Return the (X, Y) coordinate for the center point of the cell that contains the specified text.  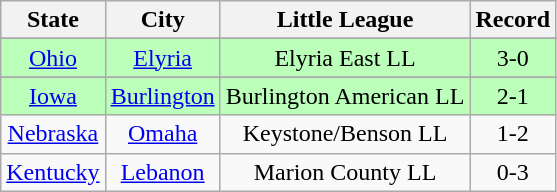
Iowa (53, 96)
Elyria (162, 58)
2-1 (513, 96)
Nebraska (53, 134)
State (53, 20)
Keystone/Benson LL (345, 134)
Marion County LL (345, 172)
Omaha (162, 134)
Little League (345, 20)
0-3 (513, 172)
Kentucky (53, 172)
Record (513, 20)
Burlington (162, 96)
Burlington American LL (345, 96)
City (162, 20)
Ohio (53, 58)
3-0 (513, 58)
Lebanon (162, 172)
1-2 (513, 134)
Elyria East LL (345, 58)
